Output the [x, y] coordinate of the center of the cell containing the given text.  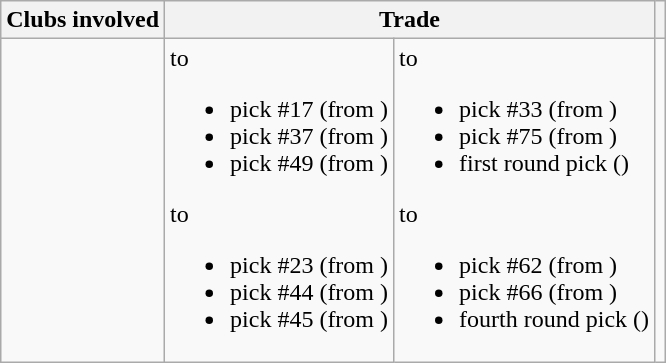
Trade [410, 20]
Clubs involved [83, 20]
to pick #17 (from )pick #37 (from )pick #49 (from )to pick #23 (from )pick #44 (from )pick #45 (from ) [280, 200]
to pick #33 (from )pick #75 (from ) first round pick ()to pick #62 (from )pick #66 (from ) fourth round pick () [524, 200]
